For the text-containing cell, return its midpoint in [X, Y] coordinate format. 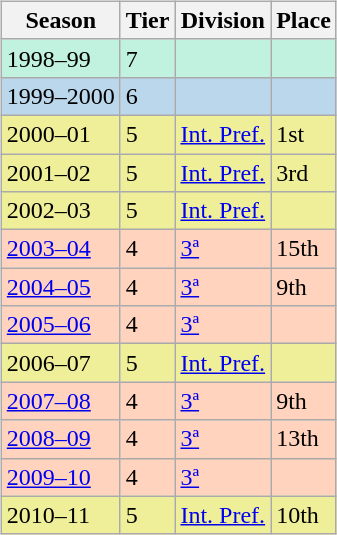
2006–07 [60, 363]
6 [148, 96]
Season [60, 20]
2004–05 [60, 287]
2010–11 [60, 515]
7 [148, 58]
Tier [148, 20]
Division [223, 20]
2001–02 [60, 173]
2008–09 [60, 439]
10th [304, 515]
3rd [304, 173]
Place [304, 20]
13th [304, 439]
1st [304, 134]
2007–08 [60, 401]
15th [304, 249]
2000–01 [60, 134]
2005–06 [60, 325]
2009–10 [60, 477]
1998–99 [60, 58]
2002–03 [60, 211]
2003–04 [60, 249]
1999–2000 [60, 96]
